Scan for the cell matching the given text and deliver its [X, Y] coordinate at center. 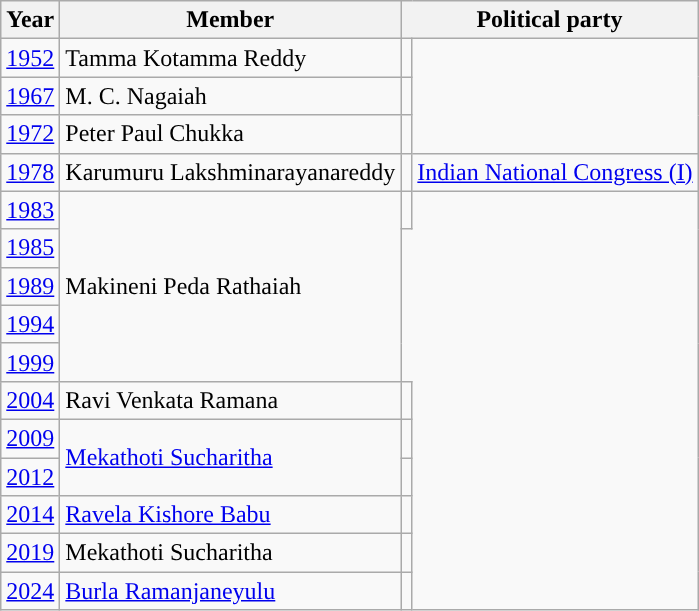
Tamma Kotamma Reddy [230, 58]
1972 [30, 134]
1994 [30, 324]
1983 [30, 210]
1952 [30, 58]
2024 [30, 591]
2014 [30, 515]
Political party [550, 20]
1999 [30, 362]
2009 [30, 438]
1978 [30, 172]
Burla Ramanjaneyulu [230, 591]
Year [30, 20]
Member [230, 20]
2004 [30, 400]
Ravi Venkata Ramana [230, 400]
1985 [30, 248]
Ravela Kishore Babu [230, 515]
2012 [30, 477]
2019 [30, 553]
Indian National Congress (I) [555, 172]
1989 [30, 286]
Makineni Peda Rathaiah [230, 286]
Peter Paul Chukka [230, 134]
M. C. Nagaiah [230, 96]
Karumuru Lakshminarayanareddy [230, 172]
1967 [30, 96]
